Identify which cell holds the provided text, then report its (x, y) central coordinate. 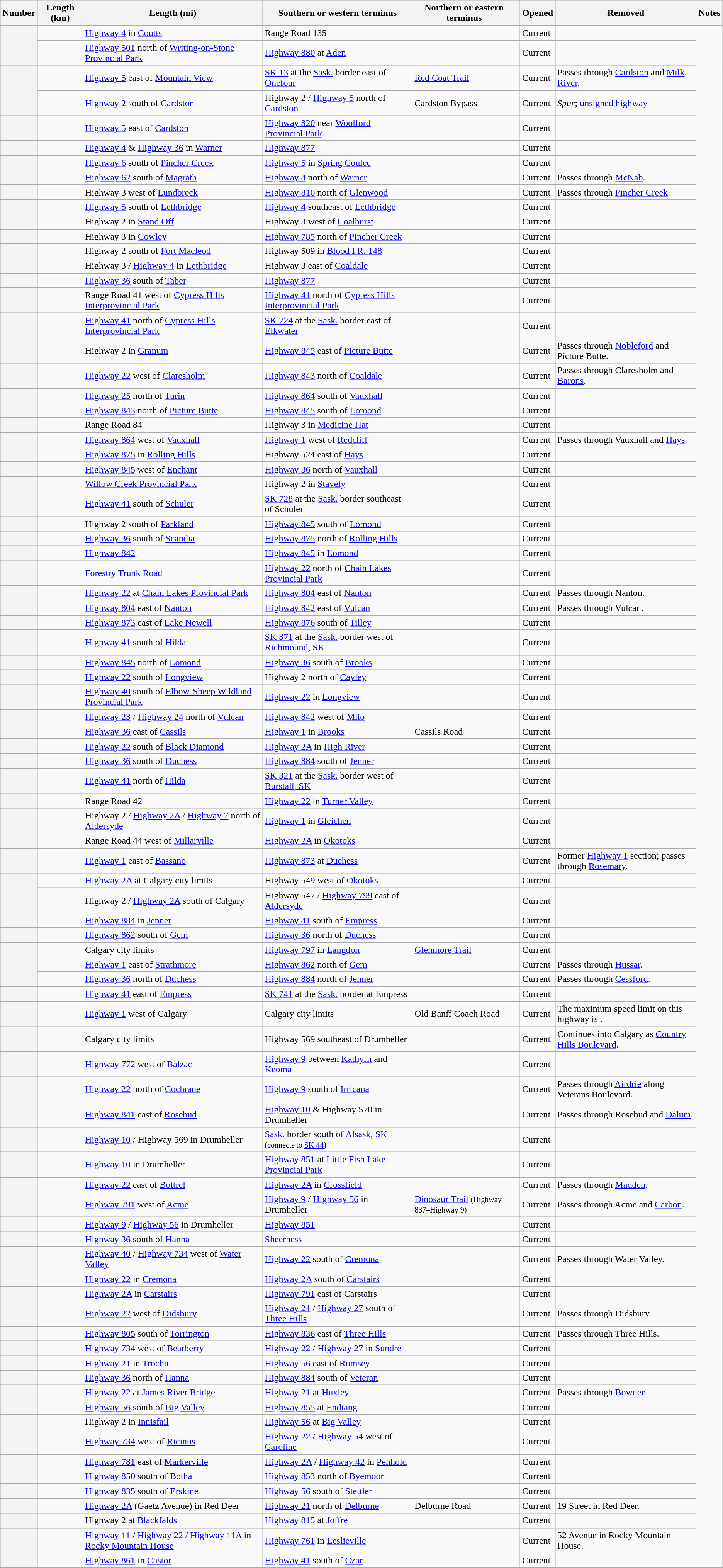
Passes through Nobleford and Picture Butte. (626, 351)
Highway 875 north of Rolling Hills (338, 539)
Dinosaur Trail (Highway 837–Highway 9) (464, 1205)
Passes through Water Valley. (626, 1259)
Highway 884 south of Veteran (338, 1378)
Passes through Hussar. (626, 964)
Highway 2A in High River (338, 746)
Highway 22 / Highway 54 west of Caroline (338, 1442)
Highway 509 in Blood I.R. 148 (338, 251)
Highway 2A in Okotoks (338, 841)
Highway 815 at Joffre (338, 1520)
Highway 3 in Medicine Hat (338, 425)
Highway 1 in Gleichen (338, 821)
Highway 864 west of Vauxhall (173, 440)
Highway 2 south of Fort Macleod (173, 251)
Highway 861 in Castor (173, 1560)
Highway 880 at Aden (338, 53)
Highway 4 southeast of Lethbridge (338, 207)
Notes (709, 13)
Highway 41 south of Hilda (173, 642)
Highway 850 south of Botha (173, 1476)
Highway 524 east of Hays (338, 454)
Highway 845 west of Enchant (173, 469)
Highway 22 in Cremona (173, 1279)
Highway 855 at Endiang (338, 1407)
Highway 884 south of Jenner (338, 761)
Highway 41 east of Empress (173, 994)
Highway 2 / Highway 2A / Highway 7 north of Aldersyde (173, 821)
Highway 3 west of Coalhurst (338, 221)
Red Coat Trail (464, 78)
Highway 1 in Brooks (338, 731)
Highway 2 in Granum (173, 351)
Highway 41 north of Hilda (173, 781)
Highway 22 north of Cochrane (173, 1089)
Highway 547 / Highway 799 east of Aldersyde (338, 900)
Highway 22 north of Chain Lakes Provincial Park (338, 573)
Highway 810 north of Glenwood (338, 192)
Spur; unsigned highway (626, 103)
Length (km) (60, 13)
Highway 734 west of Ricinus (173, 1442)
SK 741 at the Sask. border at Empress (338, 994)
Delburne Road (464, 1506)
Highway 10 / Highway 569 in Drumheller (173, 1140)
Highway 5 south of Lethbridge (173, 207)
Highway 835 south of Erskine (173, 1491)
Passes through McNab. (626, 177)
Removed (626, 13)
Highway 853 north of Byemoor (338, 1476)
Highway 22 / Highway 27 in Sundre (338, 1348)
Passes through Cardston and Milk River. (626, 78)
Highway 36 north of Hanna (173, 1378)
Highway 841 east of Rosebud (173, 1114)
Highway 41 south of Empress (338, 920)
Highway 864 south of Vauxhall (338, 396)
Highway 2A in Carstairs (173, 1294)
Highway 36 south of Duchess (173, 761)
Passes through Pincher Creek. (626, 192)
Highway 22 at Chain Lakes Provincial Park (173, 593)
Highway 772 west of Balzac (173, 1064)
Length (mi) (173, 13)
Highway 842 east of Vulcan (338, 608)
Range Road 44 west of Millarville (173, 841)
Highway 1 west of Redcliff (338, 440)
Highway 884 north of Jenner (338, 979)
Sask. border south of Alsask, SK (connects to SK 44) (338, 1140)
Highway 2A / Highway 42 in Penhold (338, 1462)
Highway 21 / Highway 27 south of Three Hills (338, 1314)
Southern or western terminus (338, 13)
Range Road 135 (338, 33)
Highway 2 south of Parkland (173, 524)
Passes through Rosebud and Dalum. (626, 1114)
Former Highway 1 section; passes through Rosemary. (626, 861)
Highway 22 south of Cremona (338, 1259)
Range Road 42 (173, 801)
Highway 501 north of Writing-on-Stone Provincial Park (173, 53)
Highway 845 in Lomond (338, 553)
Highway 876 south of Tilley (338, 622)
Highway 862 south of Gem (173, 935)
Highway 22 south of Longview (173, 677)
Highway 56 at Big Valley (338, 1422)
Passes through Three Hills. (626, 1333)
Highway 569 southeast of Drumheller (338, 1039)
Highway 11 / Highway 22 / Highway 11A in Rocky Mountain House (173, 1540)
Highway 56 east of Rumsey (338, 1363)
Highway 3 west of Lundbreck (173, 192)
SK 321 at the Sask. border west of Burstall, SK (338, 781)
Highway 805 south of Torrington (173, 1333)
Highway 836 east of Three Hills (338, 1333)
Highway 2 in Stavely (338, 484)
Glenmore Trail (464, 950)
Cardston Bypass (464, 103)
Highway 3 / Highway 4 in Lethbridge (173, 266)
19 Street in Red Deer. (626, 1506)
Passes through Vauxhall and Hays. (626, 440)
Highway 40 / Highway 734 west of Water Valley (173, 1259)
The maximum speed limit on this highway is . (626, 1014)
Passes through Didsbury. (626, 1314)
Highway 873 at Duchess (338, 861)
Highway 2A in Crossfield (338, 1185)
Highway 2 at Blackfalds (173, 1520)
Highway 36 south of Taber (173, 281)
Highway 851 (338, 1224)
Highway 21 in Trochu (173, 1363)
Highway 23 / Highway 24 north of Vulcan (173, 717)
Highway 2 / Highway 5 north of Cardston (338, 103)
Forestry Trunk Road (173, 573)
Highway 843 north of Picture Butte (173, 410)
Highway 1 east of Bassano (173, 861)
Highway 41 south of Schuler (173, 504)
Highway 36 east of Cassils (173, 731)
Highway 22 west of Claresholm (173, 376)
Northern or eastern terminus (464, 13)
Highway 62 south of Magrath (173, 177)
Highway 851 at Little Fish Lake Provincial Park (338, 1165)
Highway 2 south of Cardston (173, 103)
Highway 22 south of Black Diamond (173, 746)
Highway 2A south of Carstairs (338, 1279)
Highway 875 in Rolling Hills (173, 454)
52 Avenue in Rocky Mountain House. (626, 1540)
SK 728 at the Sask. border southeast of Schuler (338, 504)
Number (19, 13)
Highway 22 west of Didsbury (173, 1314)
Passes through Cessford. (626, 979)
Highway 25 north of Turin (173, 396)
Highway 22 at James River Bridge (173, 1392)
Highway 21 north of Delburne (338, 1506)
Highway 2 in Stand Off (173, 221)
Highway 2A at Calgary city limits (173, 881)
Highway 862 north of Gem (338, 964)
SK 371 at the Sask. border west of Richmound, SK (338, 642)
Willow Creek Provincial Park (173, 484)
Cassils Road (464, 731)
Highway 3 east of Coaldale (338, 266)
Passes through Vulcan. (626, 608)
Highway 785 north of Pincher Creek (338, 236)
Highway 36 south of Hanna (173, 1239)
Highway 36 south of Scandia (173, 539)
Highway 10 & Highway 570 in Drumheller (338, 1114)
Passes through Airdrie along Veterans Boulevard. (626, 1089)
Passes through Claresholm and Barons. (626, 376)
Highway 873 east of Lake Newell (173, 622)
Highway 781 east of Markerville (173, 1462)
Highway 10 in Drumheller (173, 1165)
Opened (538, 13)
Highway 1 west of Calgary (173, 1014)
Highway 549 west of Okotoks (338, 881)
Highway 2 in Innisfail (173, 1422)
Highway 2 / Highway 2A south of Calgary (173, 900)
Passes through Madden. (626, 1185)
Passes through Bowden (626, 1392)
Highway 22 east of Bottrel (173, 1185)
Highway 56 south of Big Valley (173, 1407)
Highway 791 east of Carstairs (338, 1294)
Highway 36 north of Vauxhall (338, 469)
Highway 9 south of Irricana (338, 1089)
Highway 56 south of Stettler (338, 1491)
Highway 21 at Huxley (338, 1392)
Highway 1 east of Strathmore (173, 964)
SK 13 at the Sask. border east of Onefour (338, 78)
Highway 797 in Langdon (338, 950)
Highway 36 south of Brooks (338, 662)
Highway 734 west of Bearberry (173, 1348)
Highway 761 in Leslieville (338, 1540)
Passes through Acme and Carbon. (626, 1205)
Old Banff Coach Road (464, 1014)
Range Road 84 (173, 425)
Highway 3 in Cowley (173, 236)
Highway 884 in Jenner (173, 920)
Range Road 41 west of Cypress Hills Interprovincial Park (173, 301)
Highway 791 west of Acme (173, 1205)
Highway 5 in Spring Coulee (338, 163)
Highway 4 north of Warner (338, 177)
Highway 6 south of Pincher Creek (173, 163)
Highway 22 in Longview (338, 697)
SK 724 at the Sask. border east of Elkwater (338, 325)
Highway 5 east of Cardston (173, 128)
Highway 4 & Highway 36 in Warner (173, 148)
Sheerness (338, 1239)
Highway 5 east of Mountain View (173, 78)
Highway 843 north of Coaldale (338, 376)
Highway 842 west of Milo (338, 717)
Passes through Nanton. (626, 593)
Highway 842 (173, 553)
Highway 2A (Gaetz Avenue) in Red Deer (173, 1506)
Highway 845 east of Picture Butte (338, 351)
Highway 2 north of Cayley (338, 677)
Highway 820 near Woolford Provincial Park (338, 128)
Highway 40 south of Elbow-Sheep Wildland Provincial Park (173, 697)
Highway 22 in Turner Valley (338, 801)
Highway 845 north of Lomond (173, 662)
Highway 9 between Kathyrn and Keoma (338, 1064)
Highway 4 in Coutts (173, 33)
Continues into Calgary as Country Hills Boulevard. (626, 1039)
Highway 41 south of Czar (338, 1560)
